From the cell containing the given text, extract its center point as (X, Y) coordinate. 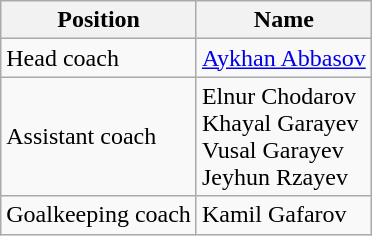
Aykhan Abbasov (284, 58)
Name (284, 20)
Goalkeeping coach (99, 215)
Kamil Gafarov (284, 215)
Head coach (99, 58)
Position (99, 20)
Assistant coach (99, 136)
Elnur Chodarov Khayal Garayev Vusal Garayev Jeyhun Rzayev (284, 136)
